Find where the given text appears and provide that cell's center as [x, y] coordinate. 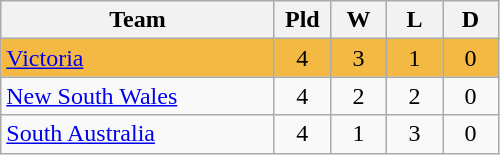
New South Wales [138, 96]
Victoria [138, 58]
South Australia [138, 134]
W [358, 20]
Pld [302, 20]
Team [138, 20]
D [470, 20]
L [414, 20]
